Provide the (X, Y) coordinate of the cell's center where the given text is located.  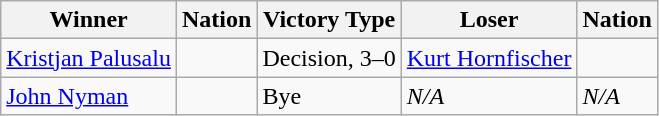
John Nyman (89, 96)
Kurt Hornfischer (489, 58)
Winner (89, 20)
Decision, 3–0 (329, 58)
Loser (489, 20)
Kristjan Palusalu (89, 58)
Victory Type (329, 20)
Bye (329, 96)
